Find where the given text appears and provide that cell's center as [X, Y] coordinate. 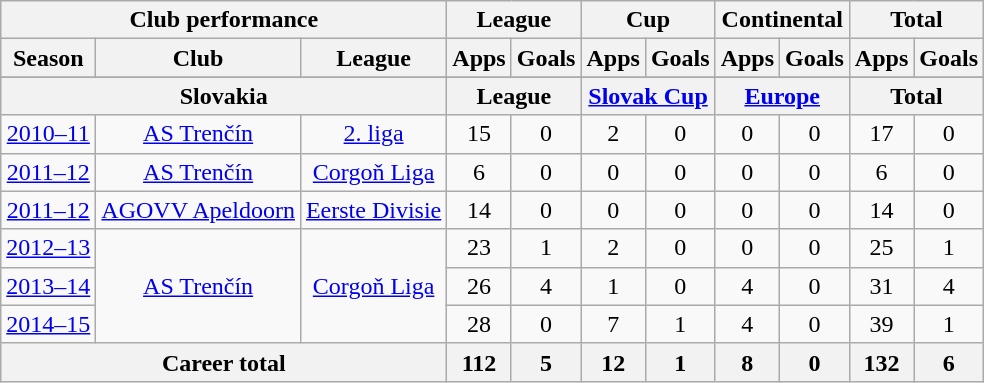
Eerste Divisie [373, 210]
Club [198, 58]
112 [479, 362]
8 [747, 362]
26 [479, 286]
15 [479, 134]
12 [613, 362]
Slovak Cup [648, 96]
2010–11 [48, 134]
Cup [648, 20]
Continental [782, 20]
7 [613, 324]
2. liga [373, 134]
Club performance [224, 20]
Season [48, 58]
39 [881, 324]
Slovakia [224, 96]
132 [881, 362]
5 [546, 362]
2012–13 [48, 248]
Europe [782, 96]
28 [479, 324]
25 [881, 248]
AGOVV Apeldoorn [198, 210]
Career total [224, 362]
2014–15 [48, 324]
2013–14 [48, 286]
23 [479, 248]
31 [881, 286]
17 [881, 134]
